Search for the cell housing the specified text and yield its (x, y) center coordinate. 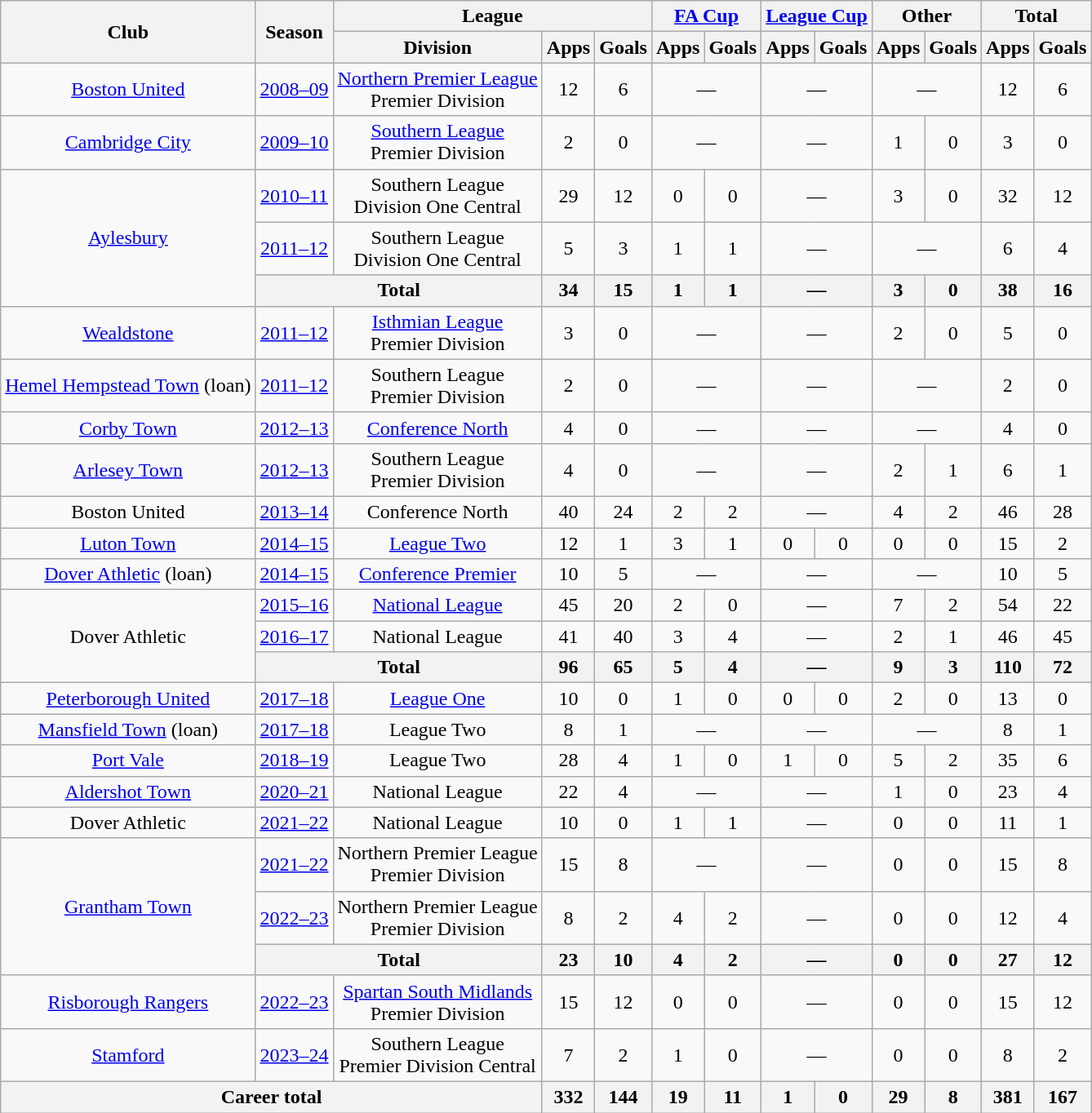
34 (568, 290)
League (492, 16)
38 (1008, 290)
16 (1063, 290)
Port Vale (128, 760)
27 (1008, 960)
Club (128, 32)
Isthmian LeaguePremier Division (437, 333)
Corby Town (128, 428)
2018–19 (294, 760)
2008–09 (294, 90)
League One (437, 698)
Conference Premier (437, 574)
League Cup (817, 16)
2020–21 (294, 792)
96 (568, 667)
Hemel Hempstead Town (loan) (128, 385)
2010–11 (294, 196)
Mansfield Town (loan) (128, 729)
32 (1008, 196)
Wealdstone (128, 333)
110 (1008, 667)
Dover Athletic (loan) (128, 574)
2023–24 (294, 1054)
19 (677, 1097)
Cambridge City (128, 142)
20 (624, 605)
Division (437, 47)
Aldershot Town (128, 792)
Luton Town (128, 543)
Season (294, 32)
2009–10 (294, 142)
332 (568, 1097)
72 (1063, 667)
381 (1008, 1097)
2015–16 (294, 605)
Risborough Rangers (128, 1002)
Career total (272, 1097)
Other (926, 16)
Aylesbury (128, 237)
41 (568, 636)
144 (624, 1097)
2013–14 (294, 512)
24 (624, 512)
2016–17 (294, 636)
Grantham Town (128, 907)
Spartan South MidlandsPremier Division (437, 1002)
FA Cup (706, 16)
Peterborough United (128, 698)
167 (1063, 1097)
13 (1008, 698)
35 (1008, 760)
Stamford (128, 1054)
54 (1008, 605)
65 (624, 667)
Southern LeaguePremier Division Central (437, 1054)
9 (898, 667)
Arlesey Town (128, 470)
